Capture the cell that displays the provided text and extract its (X, Y) central coordinate. 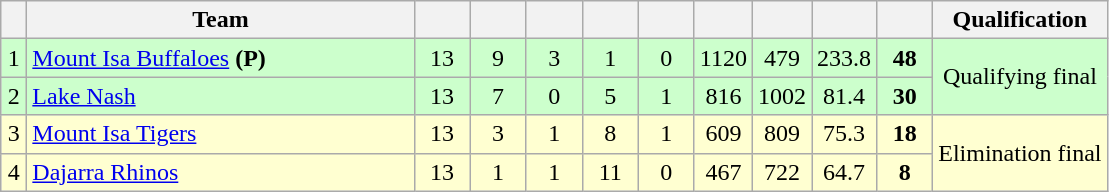
722 (782, 172)
Mount Isa Tigers (220, 134)
Mount Isa Buffaloes (P) (220, 58)
Lake Nash (220, 96)
609 (723, 134)
2 (14, 96)
809 (782, 134)
479 (782, 58)
1120 (723, 58)
5 (610, 96)
Qualification (1020, 20)
Qualifying final (1020, 77)
467 (723, 172)
816 (723, 96)
64.7 (844, 172)
18 (905, 134)
Team (220, 20)
7 (498, 96)
Elimination final (1020, 153)
11 (610, 172)
4 (14, 172)
81.4 (844, 96)
48 (905, 58)
1002 (782, 96)
30 (905, 96)
Dajarra Rhinos (220, 172)
233.8 (844, 58)
75.3 (844, 134)
9 (498, 58)
